Capture the cell that displays the provided text and extract its [x, y] central coordinate. 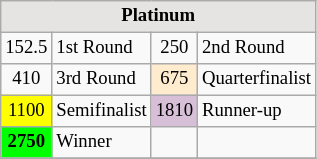
Quarterfinalist [257, 80]
2nd Round [257, 48]
1100 [26, 112]
410 [26, 80]
152.5 [26, 48]
3rd Round [102, 80]
250 [174, 48]
Semifinalist [102, 112]
Winner [102, 142]
675 [174, 80]
1st Round [102, 48]
1810 [174, 112]
2750 [26, 142]
Runner-up [257, 112]
Platinum [158, 16]
